Scan for the cell matching the given text and deliver its (x, y) coordinate at center. 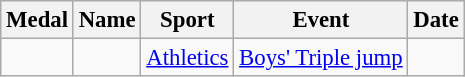
Boys' Triple jump (321, 58)
Event (321, 20)
Date (436, 20)
Sport (188, 20)
Athletics (188, 58)
Name (107, 20)
Medal (38, 20)
